Scan for the cell matching the given text and deliver its [x, y] coordinate at center. 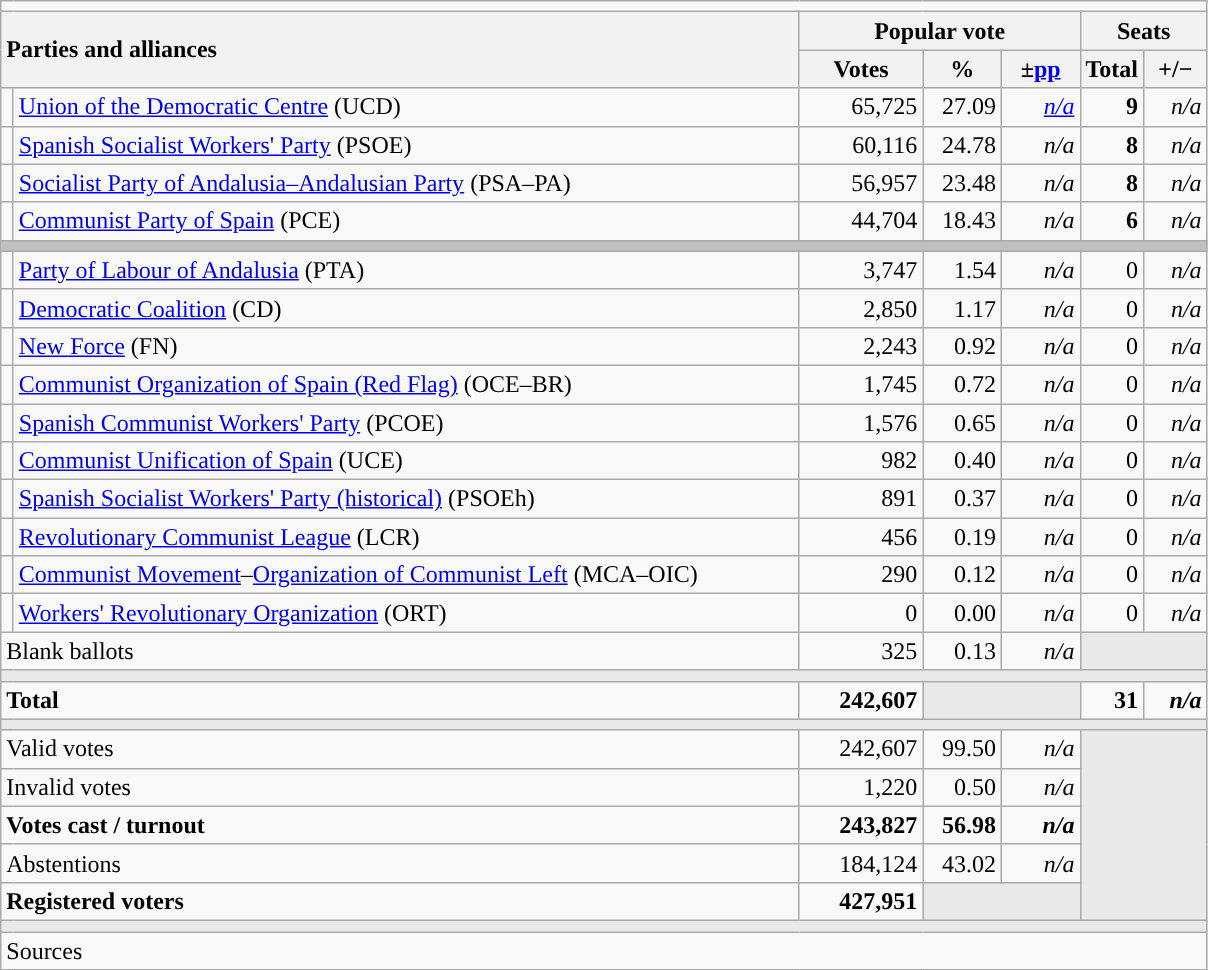
Communist Movement–Organization of Communist Left (MCA–OIC) [406, 575]
23.48 [962, 183]
2,850 [861, 308]
31 [1112, 700]
Blank ballots [400, 651]
65,725 [861, 107]
Democratic Coalition (CD) [406, 308]
6 [1112, 221]
0.65 [962, 423]
Parties and alliances [400, 50]
Popular vote [940, 31]
891 [861, 499]
3,747 [861, 270]
0.92 [962, 346]
Spanish Communist Workers' Party (PCOE) [406, 423]
1,576 [861, 423]
44,704 [861, 221]
0.72 [962, 384]
27.09 [962, 107]
New Force (FN) [406, 346]
Spanish Socialist Workers' Party (historical) (PSOEh) [406, 499]
9 [1112, 107]
1,745 [861, 384]
427,951 [861, 901]
1,220 [861, 787]
0.40 [962, 461]
99.50 [962, 749]
Invalid votes [400, 787]
Communist Unification of Spain (UCE) [406, 461]
Spanish Socialist Workers' Party (PSOE) [406, 145]
0.19 [962, 537]
0.00 [962, 613]
56.98 [962, 825]
Socialist Party of Andalusia–Andalusian Party (PSA–PA) [406, 183]
0.50 [962, 787]
Votes cast / turnout [400, 825]
2,243 [861, 346]
Valid votes [400, 749]
Revolutionary Communist League (LCR) [406, 537]
Union of the Democratic Centre (UCD) [406, 107]
456 [861, 537]
Communist Organization of Spain (Red Flag) (OCE–BR) [406, 384]
Communist Party of Spain (PCE) [406, 221]
Votes [861, 69]
184,124 [861, 863]
982 [861, 461]
±pp [1040, 69]
325 [861, 651]
+/− [1176, 69]
Sources [604, 951]
60,116 [861, 145]
24.78 [962, 145]
290 [861, 575]
Workers' Revolutionary Organization (ORT) [406, 613]
Abstentions [400, 863]
1.17 [962, 308]
43.02 [962, 863]
0.13 [962, 651]
Party of Labour of Andalusia (PTA) [406, 270]
243,827 [861, 825]
Seats [1144, 31]
0.12 [962, 575]
0.37 [962, 499]
% [962, 69]
18.43 [962, 221]
Registered voters [400, 901]
1.54 [962, 270]
56,957 [861, 183]
